Return the [X, Y] coordinate for the center point of the cell that contains the specified text.  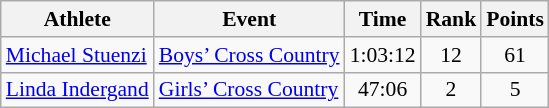
Michael Stuenzi [78, 55]
12 [452, 55]
Boys’ Cross Country [250, 55]
61 [515, 55]
47:06 [383, 90]
Points [515, 19]
Rank [452, 19]
1:03:12 [383, 55]
Event [250, 19]
Linda Indergand [78, 90]
Athlete [78, 19]
5 [515, 90]
2 [452, 90]
Girls’ Cross Country [250, 90]
Time [383, 19]
